Return the [x, y] coordinate for the center point of the cell that contains the specified text.  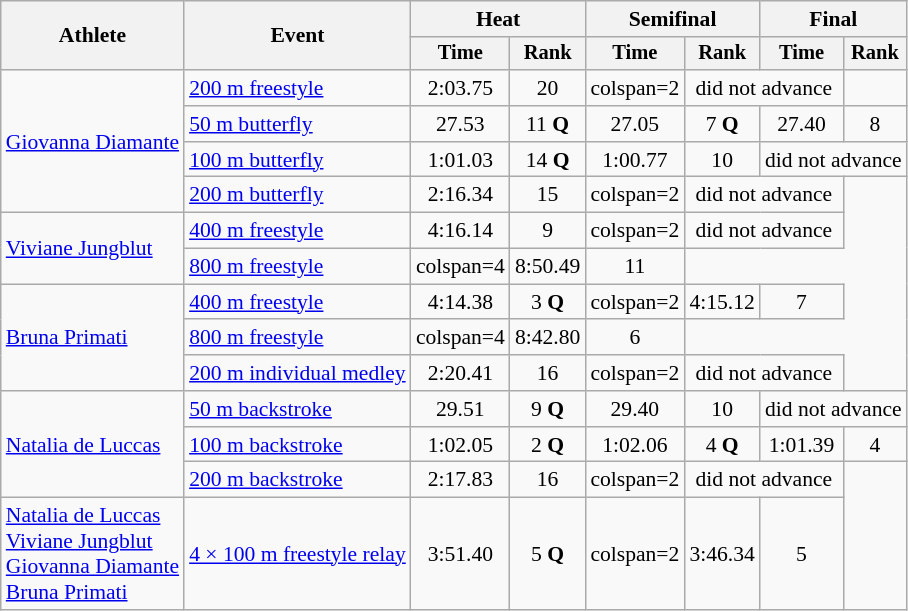
3:46.34 [722, 554]
4 [875, 445]
20 [548, 88]
9 Q [548, 409]
9 [548, 231]
2:16.34 [460, 195]
2:03.75 [460, 88]
100 m backstroke [298, 445]
27.40 [802, 124]
Final [834, 19]
Natalia de Luccas [92, 444]
4:14.38 [460, 302]
Event [298, 36]
Heat [498, 19]
4 × 100 m freestyle relay [298, 554]
Viviane Jungblut [92, 248]
4:15.12 [722, 302]
Natalia de LuccasViviane JungblutGiovanna DiamanteBruna Primati [92, 554]
1:02.05 [460, 445]
200 m backstroke [298, 480]
11 [634, 267]
2:20.41 [460, 373]
1:02.06 [634, 445]
1:00.77 [634, 160]
3:51.40 [460, 554]
5 Q [548, 554]
29.40 [634, 409]
8 [875, 124]
1:01.03 [460, 160]
15 [548, 195]
27.05 [634, 124]
27.53 [460, 124]
Semifinal [672, 19]
200 m butterfly [298, 195]
4 Q [722, 445]
14 Q [548, 160]
7 Q [722, 124]
Athlete [92, 36]
Giovanna Diamante [92, 141]
3 Q [548, 302]
200 m freestyle [298, 88]
8:42.80 [548, 338]
5 [802, 554]
4:16.14 [460, 231]
1:01.39 [802, 445]
50 m backstroke [298, 409]
7 [802, 302]
50 m butterfly [298, 124]
2:17.83 [460, 480]
29.51 [460, 409]
8:50.49 [548, 267]
200 m individual medley [298, 373]
Bruna Primati [92, 338]
11 Q [548, 124]
100 m butterfly [298, 160]
6 [634, 338]
2 Q [548, 445]
